Detect which cell encompasses the target text, then output its [X, Y] center coordinate. 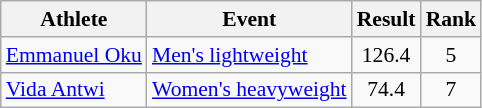
Result [386, 19]
Men's lightweight [250, 55]
5 [452, 55]
126.4 [386, 55]
7 [452, 90]
Event [250, 19]
Emmanuel Oku [74, 55]
74.4 [386, 90]
Vida Antwi [74, 90]
Women's heavyweight [250, 90]
Athlete [74, 19]
Rank [452, 19]
